Capture the cell that displays the provided text and extract its (X, Y) central coordinate. 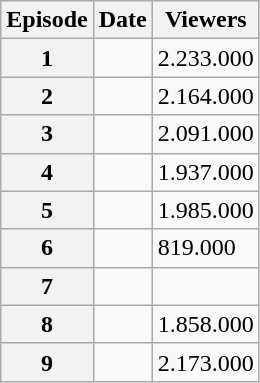
9 (47, 362)
Date (122, 20)
2.164.000 (206, 96)
1.937.000 (206, 172)
819.000 (206, 248)
3 (47, 134)
1.985.000 (206, 210)
Episode (47, 20)
6 (47, 248)
2.233.000 (206, 58)
5 (47, 210)
4 (47, 172)
Viewers (206, 20)
1.858.000 (206, 324)
1 (47, 58)
2.091.000 (206, 134)
8 (47, 324)
7 (47, 286)
2 (47, 96)
2.173.000 (206, 362)
